Find where the given text appears and provide that cell's center as [X, Y] coordinate. 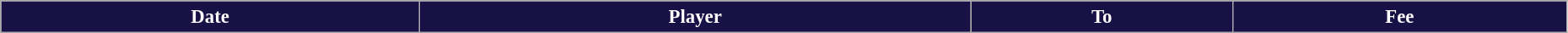
Fee [1399, 17]
Date [211, 17]
Player [695, 17]
To [1102, 17]
